For the text-containing cell, return its midpoint in [x, y] coordinate format. 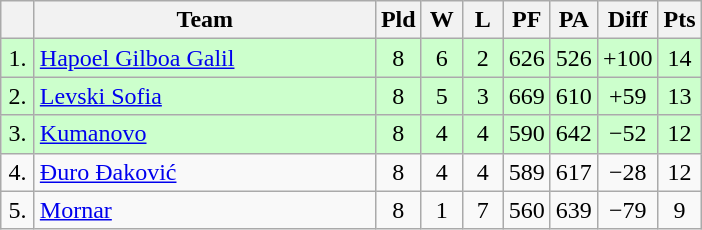
Kumanovo [204, 134]
2. [18, 96]
PA [574, 20]
1. [18, 58]
+59 [628, 96]
13 [680, 96]
Levski Sofia [204, 96]
5. [18, 210]
610 [574, 96]
Team [204, 20]
589 [526, 172]
14 [680, 58]
526 [574, 58]
Diff [628, 20]
560 [526, 210]
590 [526, 134]
626 [526, 58]
639 [574, 210]
2 [482, 58]
669 [526, 96]
1 [442, 210]
Mornar [204, 210]
+100 [628, 58]
642 [574, 134]
3 [482, 96]
617 [574, 172]
3. [18, 134]
−52 [628, 134]
Hapoel Gilboa Galil [204, 58]
−79 [628, 210]
5 [442, 96]
9 [680, 210]
Pld [398, 20]
6 [442, 58]
Pts [680, 20]
W [442, 20]
7 [482, 210]
PF [526, 20]
−28 [628, 172]
Đuro Đaković [204, 172]
L [482, 20]
4. [18, 172]
